Identify which cell holds the provided text, then report its (x, y) central coordinate. 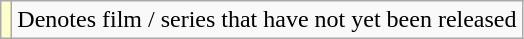
Denotes film / series that have not yet been released (267, 20)
